Search for the cell housing the specified text and yield its [X, Y] center coordinate. 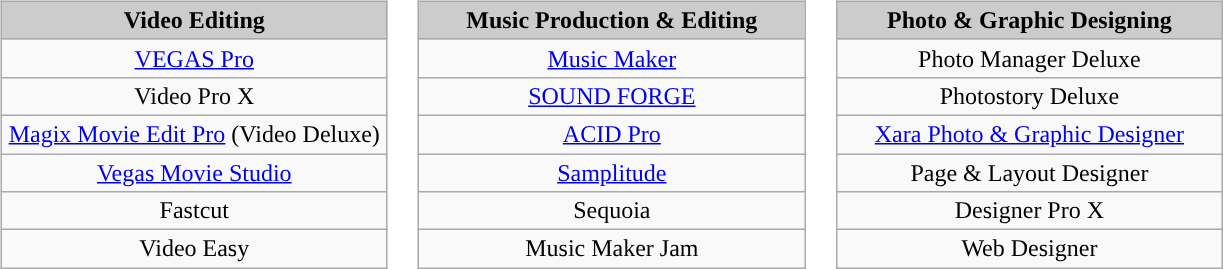
Designer Pro X [1029, 211]
Magix Movie Edit Pro (Video Deluxe) [194, 134]
Page & Layout Designer [1029, 173]
Music Production & Editing [612, 20]
Photo Manager Deluxe [1029, 58]
Sequoia [612, 211]
Xara Photo & Graphic Designer [1029, 134]
Music Maker Jam [612, 249]
Samplitude [612, 173]
SOUND FORGE [612, 96]
Web Designer [1029, 249]
Fastcut [194, 211]
Music Maker [612, 58]
Video Editing [194, 20]
Photostory Deluxe [1029, 96]
Vegas Movie Studio [194, 173]
ACID Pro [612, 134]
VEGAS Pro [194, 58]
Video Pro X [194, 96]
Photo & Graphic Designing [1029, 20]
Video Easy [194, 249]
